Detect which cell encompasses the target text, then output its (X, Y) center coordinate. 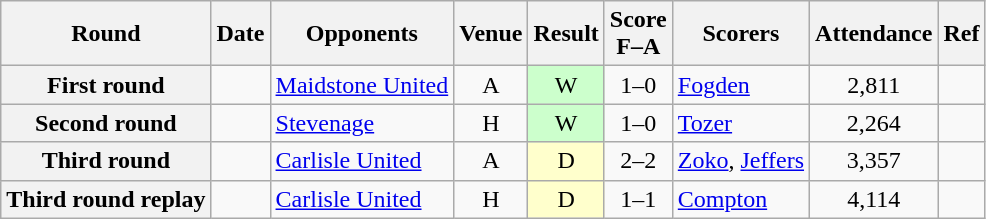
Venue (491, 34)
First round (106, 85)
2,811 (874, 85)
Fogden (740, 85)
Third round replay (106, 199)
4,114 (874, 199)
ScoreF–A (638, 34)
2,264 (874, 123)
Attendance (874, 34)
2–2 (638, 161)
3,357 (874, 161)
Date (240, 34)
Result (566, 34)
Third round (106, 161)
Ref (962, 34)
Round (106, 34)
Tozer (740, 123)
Second round (106, 123)
Maidstone United (362, 85)
Zoko, Jeffers (740, 161)
1–1 (638, 199)
Compton (740, 199)
Opponents (362, 34)
Scorers (740, 34)
Stevenage (362, 123)
